Locate the cell with the specified text and output its [X, Y] center coordinate. 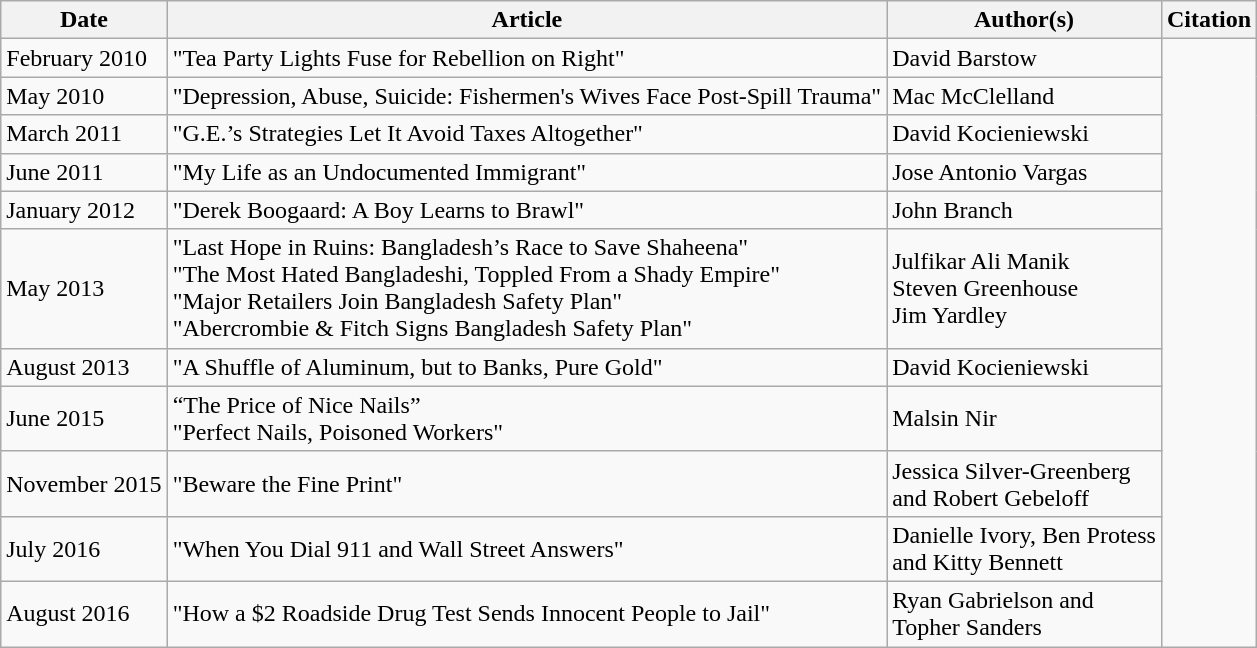
Mac McClelland [1024, 96]
June 2015 [84, 418]
August 2013 [84, 367]
May 2010 [84, 96]
Danielle Ivory, Ben Protessand Kitty Bennett [1024, 548]
"How a $2 Roadside Drug Test Sends Innocent People to Jail" [527, 614]
“The Price of Nice Nails”"Perfect Nails, Poisoned Workers" [527, 418]
Ryan Gabrielson andTopher Sanders [1024, 614]
January 2012 [84, 210]
David Barstow [1024, 58]
"My Life as an Undocumented Immigrant" [527, 172]
John Branch [1024, 210]
"Beware the Fine Print" [527, 484]
Jose Antonio Vargas [1024, 172]
March 2011 [84, 134]
June 2011 [84, 172]
Article [527, 20]
Malsin Nir [1024, 418]
Citation [1208, 20]
Date [84, 20]
"Derek Boogaard: A Boy Learns to Brawl" [527, 210]
November 2015 [84, 484]
"Depression, Abuse, Suicide: Fishermen's Wives Face Post-Spill Trauma" [527, 96]
May 2013 [84, 288]
August 2016 [84, 614]
February 2010 [84, 58]
"Tea Party Lights Fuse for Rebellion on Right" [527, 58]
July 2016 [84, 548]
"When You Dial 911 and Wall Street Answers" [527, 548]
Jessica Silver-Greenbergand Robert Gebeloff [1024, 484]
"G.E.’s Strategies Let It Avoid Taxes Altogether" [527, 134]
Julfikar Ali ManikSteven GreenhouseJim Yardley [1024, 288]
Author(s) [1024, 20]
"A Shuffle of Aluminum, but to Banks, Pure Gold" [527, 367]
